Scan for the cell matching the given text and deliver its [x, y] coordinate at center. 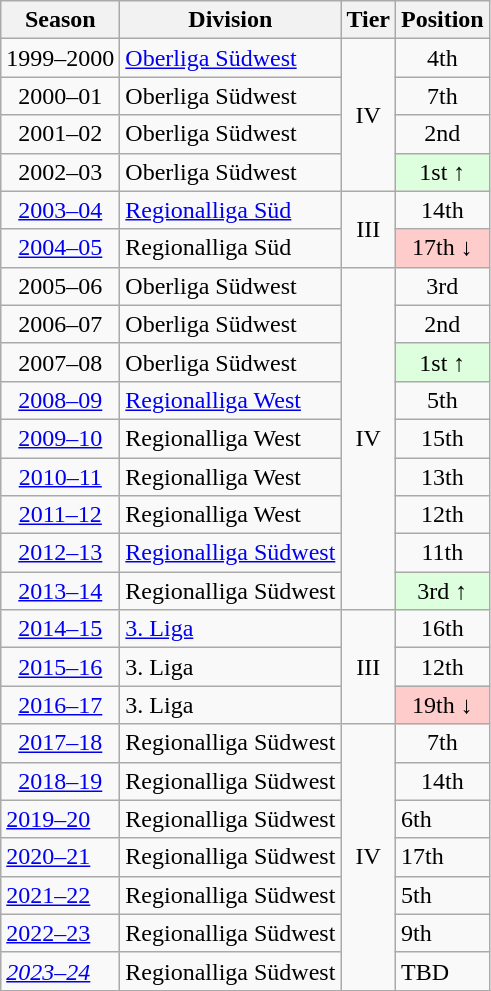
17th [442, 857]
2013–14 [60, 591]
15th [442, 438]
2020–21 [60, 857]
2016–17 [60, 705]
2001–02 [60, 134]
2015–16 [60, 667]
3rd ↑ [442, 591]
2022–23 [60, 933]
17th ↓ [442, 248]
2023–24 [60, 971]
6th [442, 819]
19th ↓ [442, 705]
2003–04 [60, 210]
Division [230, 20]
2002–03 [60, 172]
2011–12 [60, 515]
11th [442, 553]
4th [442, 58]
13th [442, 477]
2019–20 [60, 819]
3rd [442, 286]
9th [442, 933]
Season [60, 20]
2007–08 [60, 362]
2017–18 [60, 743]
2005–06 [60, 286]
2021–22 [60, 895]
2006–07 [60, 324]
16th [442, 629]
Tier [368, 20]
2000–01 [60, 96]
TBD [442, 971]
2004–05 [60, 248]
2018–19 [60, 781]
2014–15 [60, 629]
Position [442, 20]
2008–09 [60, 400]
2012–13 [60, 553]
1999–2000 [60, 58]
2010–11 [60, 477]
2009–10 [60, 438]
